Locate the cell with the specified text and output its (X, Y) center coordinate. 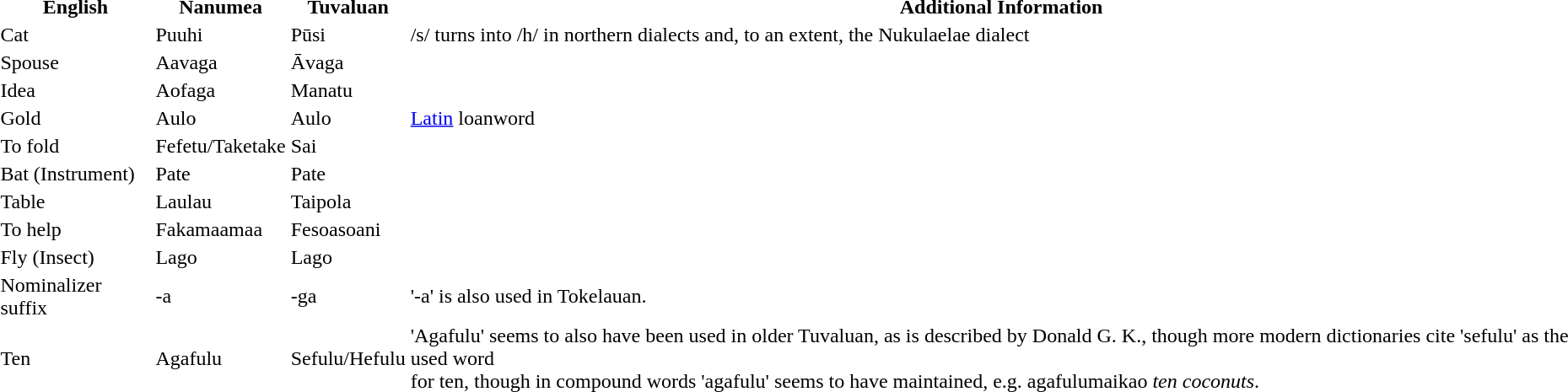
Fefetu/Taketake (221, 146)
Āvaga (348, 62)
Taipola (348, 201)
Laulau (221, 201)
Aofaga (221, 90)
Manatu (348, 90)
Puuhi (221, 35)
-ga (348, 297)
Fakamaamaa (221, 229)
Fesoasoani (348, 229)
Aavaga (221, 62)
Pūsi (348, 35)
-a (221, 297)
Sai (348, 146)
